For the text-containing cell, return its midpoint in [x, y] coordinate format. 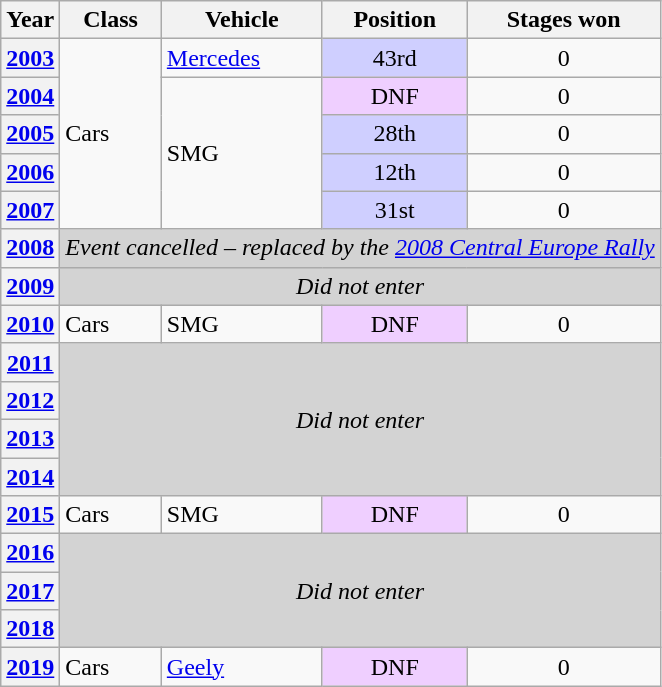
2019 [30, 667]
2018 [30, 629]
2006 [30, 172]
2014 [30, 477]
Position [394, 20]
2009 [30, 286]
Stages won [564, 20]
2011 [30, 362]
2010 [30, 324]
Class [110, 20]
2013 [30, 438]
31st [394, 210]
2005 [30, 134]
2008 [30, 248]
2015 [30, 515]
Vehicle [242, 20]
2012 [30, 400]
2017 [30, 591]
Year [30, 20]
Geely [242, 667]
2007 [30, 210]
Event cancelled – replaced by the 2008 Central Europe Rally [360, 248]
2016 [30, 553]
12th [394, 172]
2003 [30, 58]
43rd [394, 58]
28th [394, 134]
Mercedes [242, 58]
2004 [30, 96]
